Determine the (x, y) coordinate at the center of the cell enclosing the given text.  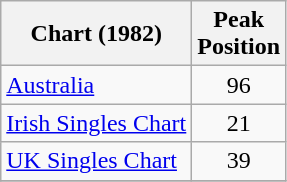
Australia (96, 85)
96 (239, 85)
39 (239, 161)
21 (239, 123)
UK Singles Chart (96, 161)
PeakPosition (239, 34)
Irish Singles Chart (96, 123)
Chart (1982) (96, 34)
